Return [X, Y] of the center of cell containing provided text 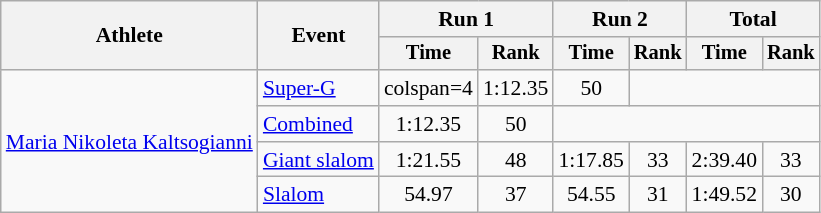
48 [516, 160]
1:17.85 [590, 160]
Run 2 [620, 19]
Total [754, 19]
Slalom [318, 195]
2:39.40 [724, 160]
54.55 [590, 195]
30 [791, 195]
31 [658, 195]
1:21.55 [428, 160]
1:49.52 [724, 195]
Event [318, 36]
Athlete [130, 36]
54.97 [428, 195]
colspan=4 [428, 88]
Run 1 [466, 19]
Combined [318, 124]
Giant slalom [318, 160]
Maria Nikoleta Kaltsogianni [130, 141]
37 [516, 195]
Super-G [318, 88]
